Scan for the cell matching the given text and deliver its [X, Y] coordinate at center. 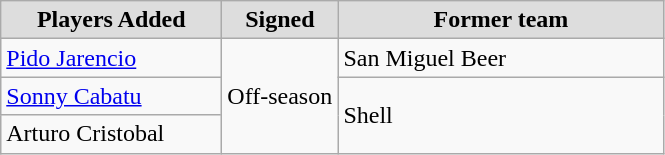
Off-season [280, 96]
Signed [280, 20]
San Miguel Beer [501, 58]
Shell [501, 115]
Former team [501, 20]
Sonny Cabatu [112, 96]
Arturo Cristobal [112, 134]
Pido Jarencio [112, 58]
Players Added [112, 20]
